For the text-containing cell, return its midpoint in [x, y] coordinate format. 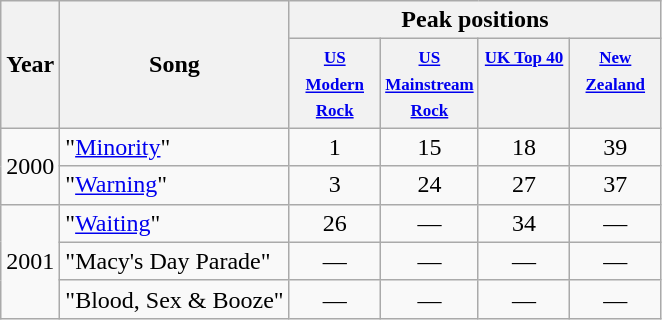
15 [429, 147]
18 [524, 147]
27 [524, 185]
Year [30, 64]
Song [174, 64]
"Waiting" [174, 223]
US Mainstream Rock [429, 84]
2001 [30, 261]
Peak positions [475, 20]
UK Top 40 [524, 84]
37 [616, 185]
1 [334, 147]
2000 [30, 166]
US Modern Rock [334, 84]
24 [429, 185]
"Warning" [174, 185]
New Zealand [616, 84]
3 [334, 185]
"Blood, Sex & Booze" [174, 299]
26 [334, 223]
34 [524, 223]
"Macy's Day Parade" [174, 261]
39 [616, 147]
"Minority" [174, 147]
